Identify which cell holds the provided text, then report its (X, Y) central coordinate. 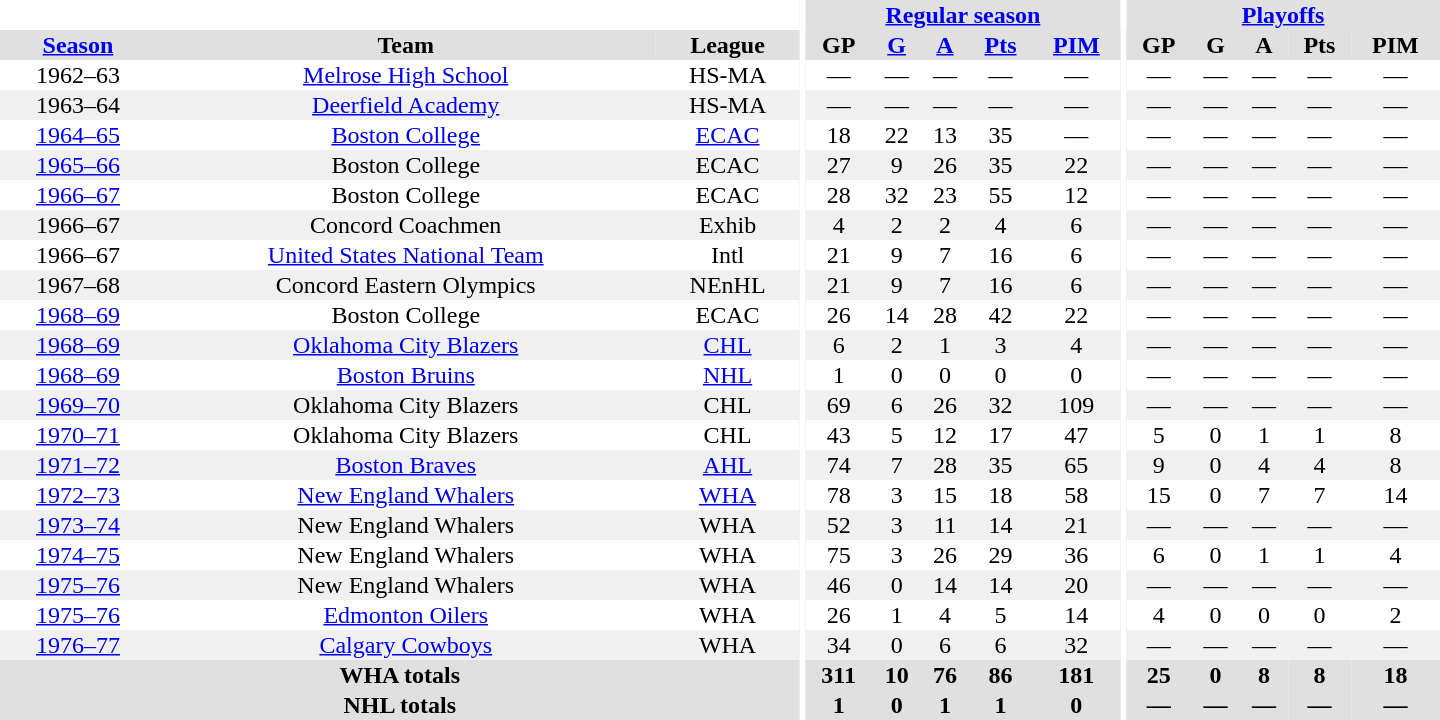
1962–63 (78, 75)
Boston Braves (406, 465)
47 (1076, 435)
AHL (728, 465)
311 (839, 675)
1972–73 (78, 495)
69 (839, 405)
34 (839, 645)
25 (1158, 675)
43 (839, 435)
Season (78, 45)
86 (1000, 675)
Concord Eastern Olympics (406, 285)
11 (945, 525)
1967–68 (78, 285)
Exhib (728, 225)
Team (406, 45)
Boston Bruins (406, 375)
1964–65 (78, 135)
46 (839, 585)
Edmonton Oilers (406, 615)
NEnHL (728, 285)
1969–70 (78, 405)
76 (945, 675)
17 (1000, 435)
Deerfield Academy (406, 105)
78 (839, 495)
10 (896, 675)
27 (839, 165)
Intl (728, 255)
Concord Coachmen (406, 225)
75 (839, 555)
181 (1076, 675)
65 (1076, 465)
League (728, 45)
1974–75 (78, 555)
United States National Team (406, 255)
WHA totals (400, 675)
1973–74 (78, 525)
74 (839, 465)
23 (945, 195)
13 (945, 135)
NHL (728, 375)
1963–64 (78, 105)
1971–72 (78, 465)
55 (1000, 195)
29 (1000, 555)
Playoffs (1283, 15)
Regular season (963, 15)
1965–66 (78, 165)
58 (1076, 495)
36 (1076, 555)
1976–77 (78, 645)
1970–71 (78, 435)
52 (839, 525)
Melrose High School (406, 75)
109 (1076, 405)
NHL totals (400, 705)
Calgary Cowboys (406, 645)
42 (1000, 315)
20 (1076, 585)
